For the text-containing cell, return its midpoint in (X, Y) coordinate format. 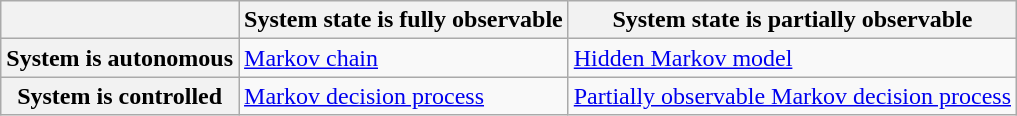
Markov decision process (404, 96)
Hidden Markov model (792, 58)
System is autonomous (120, 58)
System is controlled (120, 96)
System state is fully observable (404, 20)
Partially observable Markov decision process (792, 96)
Markov chain (404, 58)
System state is partially observable (792, 20)
